Identify which cell holds the provided text, then report its [x, y] central coordinate. 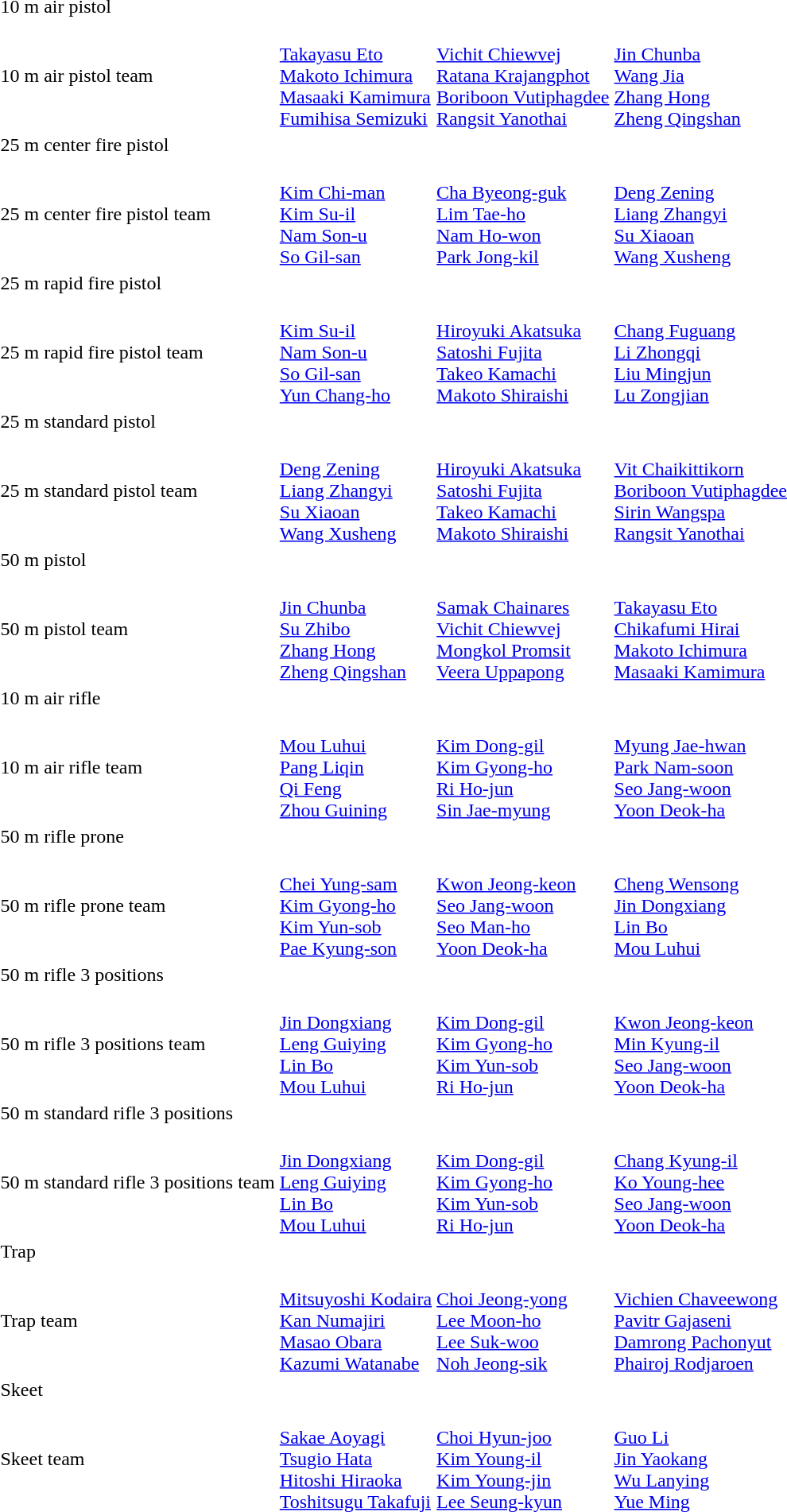
Deng ZeningLiang ZhangyiSu XiaoanWang Xusheng [355, 490]
Takayasu EtoMakoto IchimuraMasaaki KamimuraFumihisa Semizuki [355, 76]
Kim Su-ilNam Son-uSo Gil-sanYun Chang-ho [355, 352]
Kwon Jeong-keonSeo Jang-woonSeo Man-hoYoon Deok-ha [523, 905]
Kim Dong-gilKim Gyong-hoRi Ho-junSin Jae-myung [523, 767]
Vichit ChiewvejRatana KrajangphotBoriboon VutiphagdeeRangsit Yanothai [523, 76]
Chei Yung-samKim Gyong-hoKim Yun-sobPae Kyung-son [355, 905]
Choi Jeong-yongLee Moon-hoLee Suk-wooNoh Jeong-sik [523, 1320]
Samak ChainaresVichit ChiewvejMongkol PromsitVeera Uppapong [523, 629]
Mou LuhuiPang LiqinQi FengZhou Guining [355, 767]
Jin ChunbaSu ZhiboZhang HongZheng Qingshan [355, 629]
Cha Byeong-gukLim Tae-hoNam Ho-wonPark Jong-kil [523, 214]
Mitsuyoshi KodairaKan NumajiriMasao ObaraKazumi Watanabe [355, 1320]
Kim Chi-manKim Su-ilNam Son-uSo Gil-san [355, 214]
